Scan for the cell matching the given text and deliver its (x, y) coordinate at center. 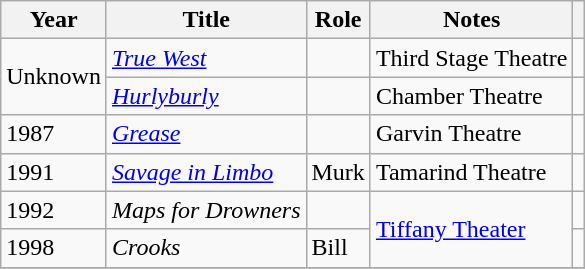
Year (54, 20)
Title (206, 20)
Chamber Theatre (472, 96)
Garvin Theatre (472, 134)
1992 (54, 210)
True West (206, 58)
Unknown (54, 77)
Grease (206, 134)
Bill (338, 248)
1998 (54, 248)
1987 (54, 134)
Role (338, 20)
Savage in Limbo (206, 172)
Tamarind Theatre (472, 172)
1991 (54, 172)
Tiffany Theater (472, 229)
Third Stage Theatre (472, 58)
Maps for Drowners (206, 210)
Murk (338, 172)
Hurlyburly (206, 96)
Crooks (206, 248)
Notes (472, 20)
